Detect which cell encompasses the target text, then output its (x, y) center coordinate. 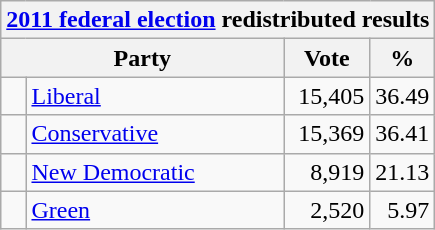
Conservative (155, 134)
Green (155, 210)
Liberal (155, 96)
8,919 (327, 172)
15,369 (327, 134)
New Democratic (155, 172)
2011 federal election redistributed results (218, 20)
2,520 (327, 210)
Vote (327, 58)
5.97 (402, 210)
36.49 (402, 96)
Party (142, 58)
% (402, 58)
15,405 (327, 96)
36.41 (402, 134)
21.13 (402, 172)
